Pinpoint the cell where the given text exists, returning its (X, Y) midpoint coordinate. 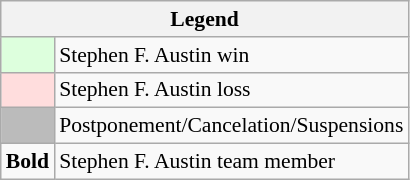
Stephen F. Austin team member (231, 162)
Legend (205, 19)
Bold (28, 162)
Postponement/Cancelation/Suspensions (231, 126)
Stephen F. Austin loss (231, 90)
Stephen F. Austin win (231, 55)
